Provide the (X, Y) coordinate of the cell's center where the given text is located.  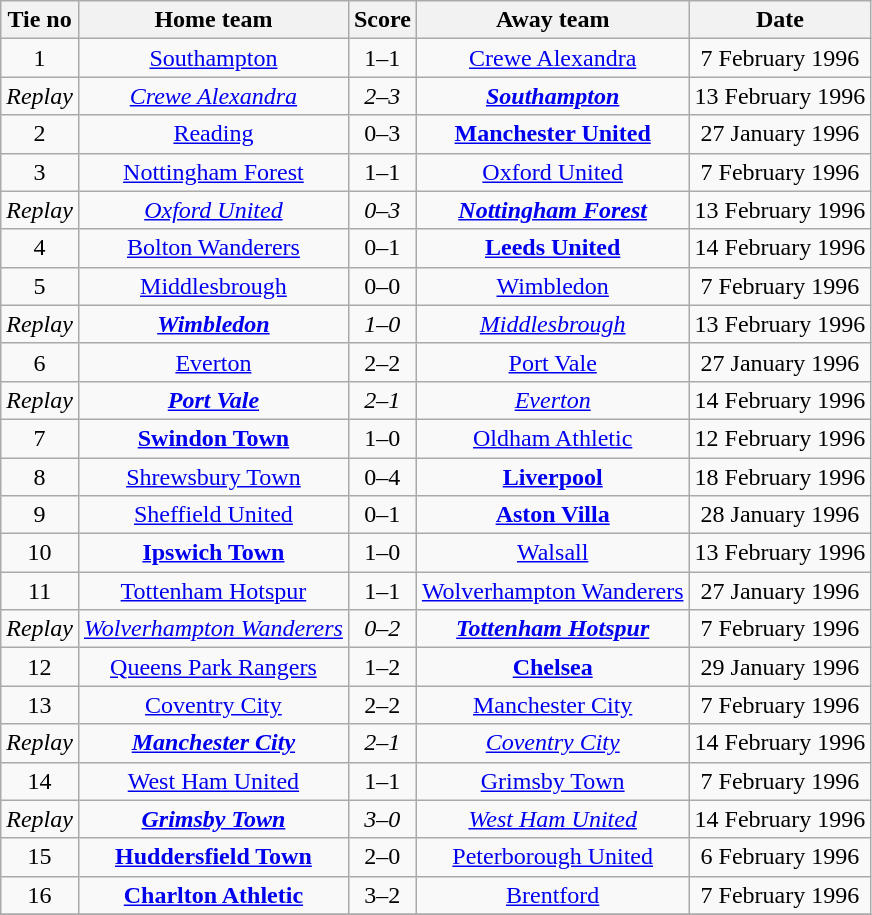
14 (40, 781)
Sheffield United (213, 515)
Chelsea (552, 667)
Bolton Wanderers (213, 248)
9 (40, 515)
16 (40, 895)
Charlton Athletic (213, 895)
Away team (552, 20)
8 (40, 477)
Liverpool (552, 477)
10 (40, 553)
0–0 (382, 286)
28 January 1996 (780, 515)
2 (40, 134)
6 February 1996 (780, 857)
29 January 1996 (780, 667)
Walsall (552, 553)
Peterborough United (552, 857)
Reading (213, 134)
Score (382, 20)
Ipswich Town (213, 553)
Leeds United (552, 248)
Oldham Athletic (552, 438)
3–2 (382, 895)
15 (40, 857)
Brentford (552, 895)
0–2 (382, 629)
12 (40, 667)
3 (40, 172)
Manchester United (552, 134)
Huddersfield Town (213, 857)
Tie no (40, 20)
Swindon Town (213, 438)
Shrewsbury Town (213, 477)
2–0 (382, 857)
Aston Villa (552, 515)
1–2 (382, 667)
4 (40, 248)
12 February 1996 (780, 438)
Home team (213, 20)
1 (40, 58)
7 (40, 438)
Queens Park Rangers (213, 667)
6 (40, 362)
2–3 (382, 96)
Date (780, 20)
13 (40, 705)
5 (40, 286)
11 (40, 591)
0–4 (382, 477)
18 February 1996 (780, 477)
3–0 (382, 819)
